Scan for the cell matching the given text and deliver its [x, y] coordinate at center. 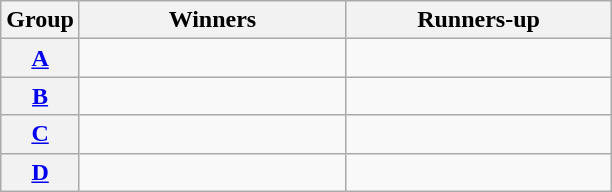
Runners-up [478, 20]
Group [40, 20]
B [40, 96]
Winners [212, 20]
D [40, 172]
A [40, 58]
C [40, 134]
